Return the [x, y] coordinate for the center point of the cell that contains the specified text.  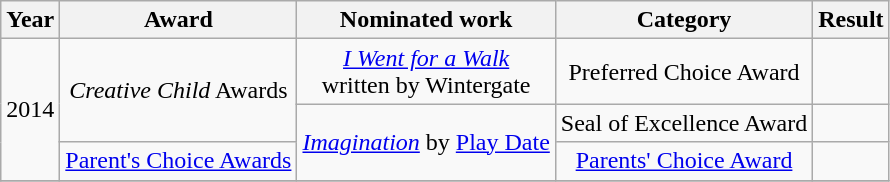
Preferred Choice Award [684, 72]
Creative Child Awards [178, 90]
Year [30, 20]
Imagination by Play Date [426, 142]
Seal of Excellence Award [684, 123]
Award [178, 20]
Category [684, 20]
2014 [30, 110]
I Went for a Walkwritten by Wintergate [426, 72]
Parents' Choice Award [684, 161]
Result [851, 20]
Parent's Choice Awards [178, 161]
Nominated work [426, 20]
